Extract the (x, y) coordinate from the center of the cell holding the provided text.  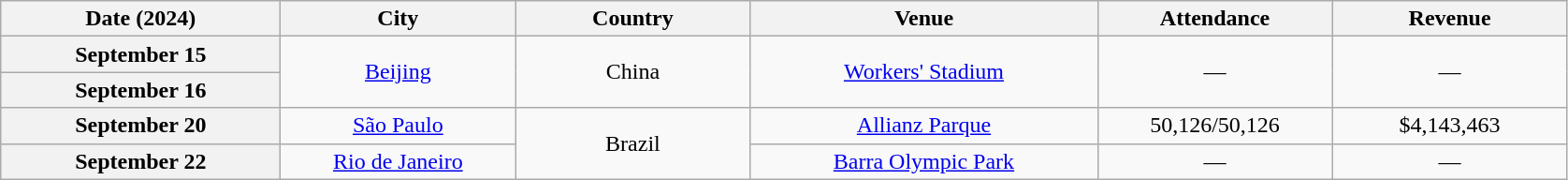
São Paulo (399, 126)
Attendance (1214, 19)
Workers' Stadium (924, 72)
Rio de Janeiro (399, 161)
50,126/50,126 (1214, 126)
Barra Olympic Park (924, 161)
September 22 (140, 161)
City (399, 19)
Date (2024) (140, 19)
Allianz Parque (924, 126)
China (632, 72)
Brazil (632, 143)
September 20 (140, 126)
Revenue (1450, 19)
September 16 (140, 90)
Beijing (399, 72)
$4,143,463 (1450, 126)
September 15 (140, 54)
Country (632, 19)
Venue (924, 19)
